Detect which cell encompasses the target text, then output its [X, Y] center coordinate. 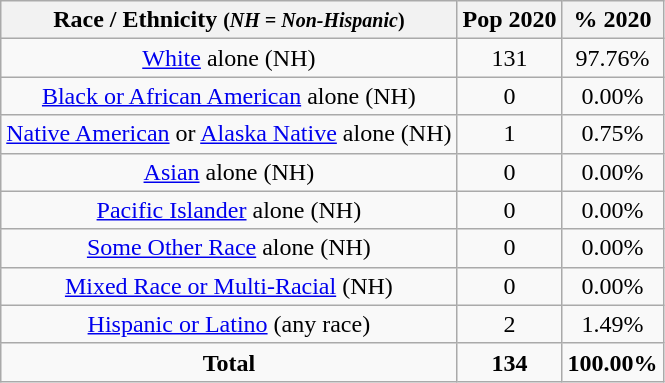
Pop 2020 [510, 20]
Native American or Alaska Native alone (NH) [229, 134]
131 [510, 58]
Black or African American alone (NH) [229, 96]
1.49% [612, 324]
134 [510, 362]
White alone (NH) [229, 58]
Total [229, 362]
Pacific Islander alone (NH) [229, 210]
Mixed Race or Multi-Racial (NH) [229, 286]
Race / Ethnicity (NH = Non-Hispanic) [229, 20]
2 [510, 324]
97.76% [612, 58]
100.00% [612, 362]
Asian alone (NH) [229, 172]
% 2020 [612, 20]
0.75% [612, 134]
Hispanic or Latino (any race) [229, 324]
1 [510, 134]
Some Other Race alone (NH) [229, 248]
